Extract the [X, Y] coordinate from the center of the cell holding the provided text.  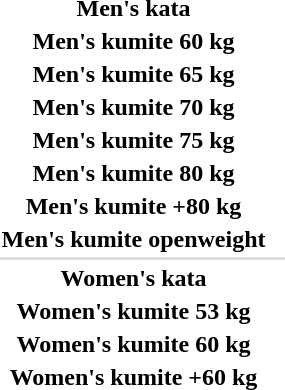
Men's kumite 60 kg [134, 41]
Women's kumite 53 kg [134, 311]
Men's kumite openweight [134, 239]
Men's kumite +80 kg [134, 206]
Men's kumite 80 kg [134, 173]
Women's kumite 60 kg [134, 344]
Men's kumite 65 kg [134, 74]
Men's kumite 70 kg [134, 107]
Men's kumite 75 kg [134, 140]
Women's kata [134, 278]
